Return (x, y) of the center of cell containing provided text 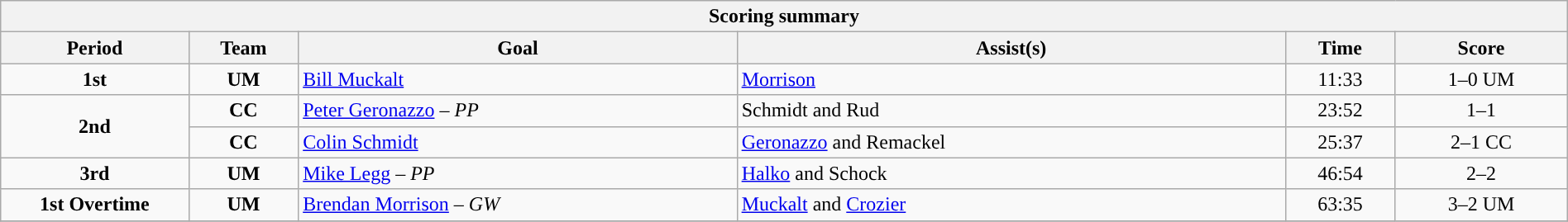
23:52 (1340, 111)
Time (1340, 48)
Bill Muckalt (518, 79)
2nd (94, 126)
Geronazzo and Remackel (1011, 142)
Period (94, 48)
Score (1481, 48)
Goal (518, 48)
Muckalt and Crozier (1011, 205)
1–0 UM (1481, 79)
Brendan Morrison – GW (518, 205)
Assist(s) (1011, 48)
2–1 CC (1481, 142)
Schmidt and Rud (1011, 111)
46:54 (1340, 173)
Team (243, 48)
63:35 (1340, 205)
2–2 (1481, 173)
1st (94, 79)
Peter Geronazzo – PP (518, 111)
Halko and Schock (1011, 173)
1st Overtime (94, 205)
Mike Legg – PP (518, 173)
Morrison (1011, 79)
Scoring summary (784, 17)
11:33 (1340, 79)
3rd (94, 173)
Colin Schmidt (518, 142)
25:37 (1340, 142)
1–1 (1481, 111)
3–2 UM (1481, 205)
